Identify which cell holds the provided text, then report its (X, Y) central coordinate. 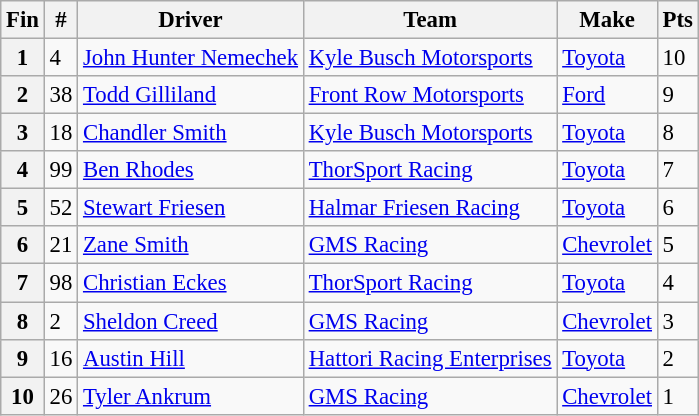
Ford (607, 95)
Ben Rhodes (191, 170)
Team (430, 20)
Halmar Friesen Racing (430, 208)
99 (60, 170)
# (60, 20)
Pts (678, 20)
21 (60, 245)
Hattori Racing Enterprises (430, 358)
Zane Smith (191, 245)
Driver (191, 20)
Make (607, 20)
52 (60, 208)
Chandler Smith (191, 133)
Christian Eckes (191, 283)
John Hunter Nemechek (191, 58)
26 (60, 396)
Stewart Friesen (191, 208)
38 (60, 95)
Todd Gilliland (191, 95)
16 (60, 358)
98 (60, 283)
Front Row Motorsports (430, 95)
Tyler Ankrum (191, 396)
Sheldon Creed (191, 321)
Fin (23, 20)
Austin Hill (191, 358)
18 (60, 133)
